Find where the given text appears and provide that cell's center as (X, Y) coordinate. 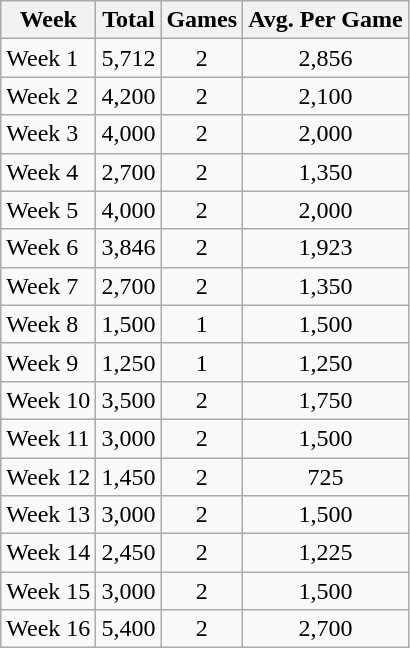
5,712 (128, 58)
1,450 (128, 477)
2,856 (326, 58)
Week 4 (48, 172)
Games (202, 20)
3,500 (128, 400)
Avg. Per Game (326, 20)
Week 2 (48, 96)
Week (48, 20)
Week 5 (48, 210)
Week 11 (48, 438)
Week 8 (48, 324)
Total (128, 20)
Week 13 (48, 515)
Week 14 (48, 553)
3,846 (128, 248)
Week 6 (48, 248)
Week 3 (48, 134)
Week 7 (48, 286)
2,100 (326, 96)
Week 10 (48, 400)
5,400 (128, 629)
4,200 (128, 96)
1,225 (326, 553)
1,923 (326, 248)
725 (326, 477)
Week 15 (48, 591)
Week 12 (48, 477)
1,750 (326, 400)
Week 1 (48, 58)
Week 16 (48, 629)
Week 9 (48, 362)
2,450 (128, 553)
